Identify which cell holds the provided text, then report its (x, y) central coordinate. 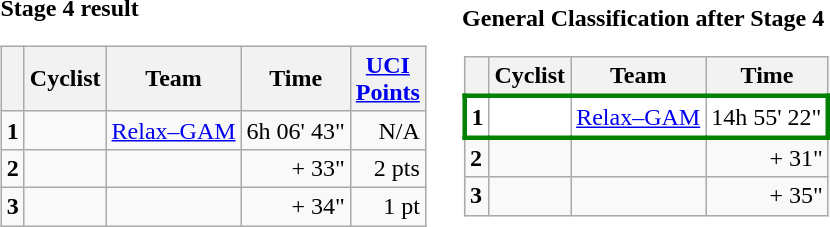
UCIPoints (388, 78)
14h 55' 22" (768, 116)
1 pt (388, 206)
+ 33" (296, 168)
+ 31" (768, 157)
6h 06' 43" (296, 130)
+ 35" (768, 196)
2 pts (388, 168)
+ 34" (296, 206)
N/A (388, 130)
